Detect which cell encompasses the target text, then output its [x, y] center coordinate. 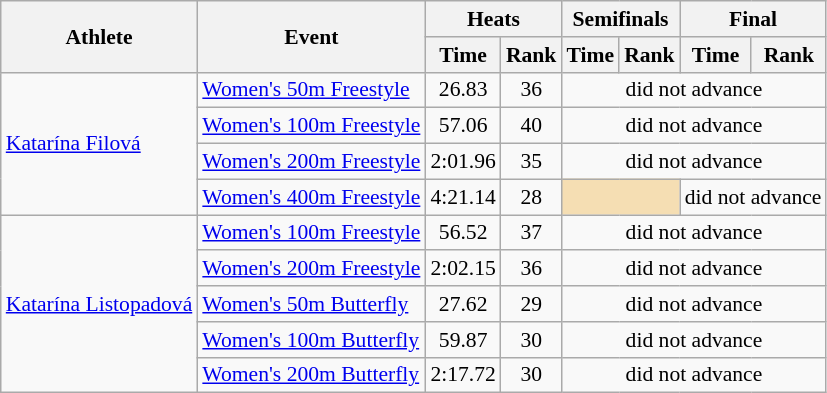
29 [532, 304]
35 [532, 162]
26.83 [462, 90]
Event [311, 36]
Athlete [100, 36]
Women's 50m Butterfly [311, 304]
Women's 50m Freestyle [311, 90]
27.62 [462, 304]
56.52 [462, 233]
2:01.96 [462, 162]
Katarína Listopadová [100, 304]
40 [532, 126]
37 [532, 233]
Katarína Filová [100, 143]
59.87 [462, 340]
Women's 400m Freestyle [311, 197]
2:02.15 [462, 269]
2:17.72 [462, 375]
Heats [493, 19]
Final [754, 19]
Semifinals [620, 19]
Women's 200m Butterfly [311, 375]
57.06 [462, 126]
28 [532, 197]
4:21.14 [462, 197]
Women's 100m Butterfly [311, 340]
